Detect which cell encompasses the target text, then output its [X, Y] center coordinate. 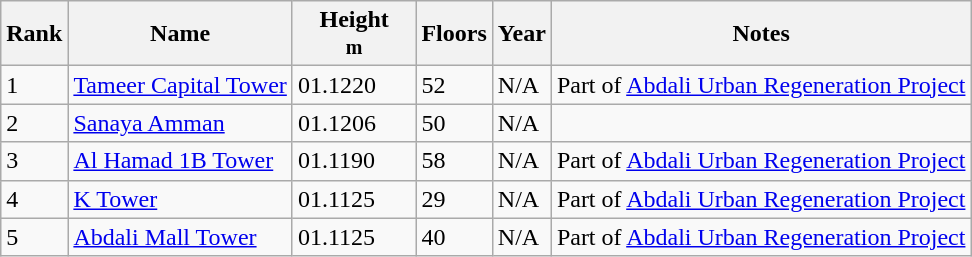
3 [34, 161]
4 [34, 199]
52 [454, 85]
2 [34, 123]
Sanaya Amman [180, 123]
Name [180, 34]
01.1206 [354, 123]
Year [522, 34]
K Tower [180, 199]
Abdali Mall Tower [180, 237]
Notes [761, 34]
5 [34, 237]
01.1190 [354, 161]
Al Hamad 1B Tower [180, 161]
58 [454, 161]
40 [454, 237]
Floors [454, 34]
01.1220 [354, 85]
Rank [34, 34]
Tameer Capital Tower [180, 85]
50 [454, 123]
Heightm [354, 34]
29 [454, 199]
1 [34, 85]
